Output the [X, Y] coordinate of the center of the cell containing the given text.  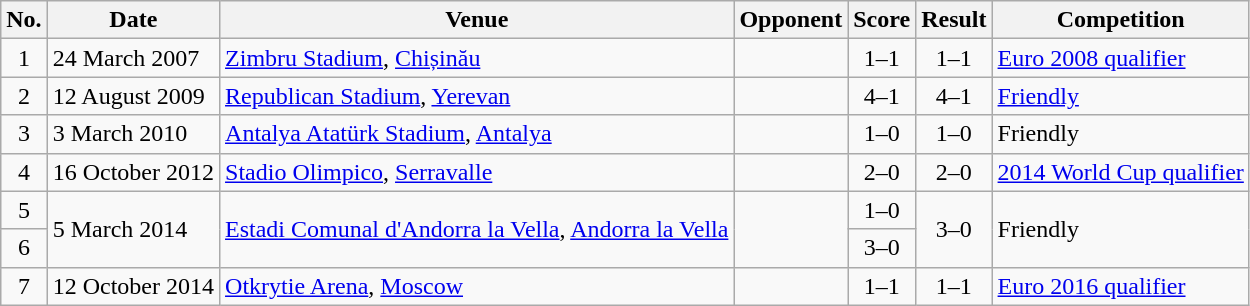
4 [24, 172]
Euro 2008 qualifier [1120, 58]
Estadi Comunal d'Andorra la Vella, Andorra la Vella [477, 229]
1 [24, 58]
Zimbru Stadium, Chișinău [477, 58]
2014 World Cup qualifier [1120, 172]
Result [954, 20]
Score [882, 20]
No. [24, 20]
12 August 2009 [133, 96]
Euro 2016 qualifier [1120, 286]
Opponent [791, 20]
12 October 2014 [133, 286]
Date [133, 20]
6 [24, 248]
Competition [1120, 20]
Venue [477, 20]
5 March 2014 [133, 229]
5 [24, 210]
16 October 2012 [133, 172]
7 [24, 286]
24 March 2007 [133, 58]
Republican Stadium, Yerevan [477, 96]
2 [24, 96]
3 [24, 134]
Antalya Atatürk Stadium, Antalya [477, 134]
3 March 2010 [133, 134]
Stadio Olimpico, Serravalle [477, 172]
Otkrytie Arena, Moscow [477, 286]
